Search for the cell housing the specified text and yield its (X, Y) center coordinate. 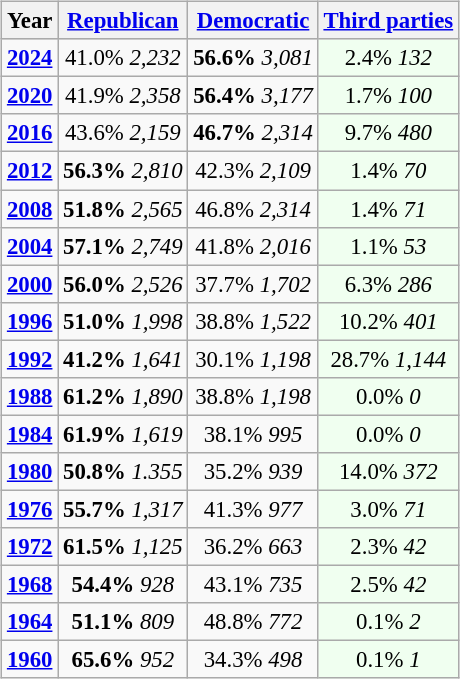
1988 (30, 396)
36.2% 663 (253, 547)
54.4% 928 (123, 584)
41.0% 2,232 (123, 58)
Democratic (253, 21)
2016 (30, 133)
34.3% 498 (253, 660)
50.8% 1.355 (123, 472)
42.3% 2,109 (253, 171)
57.1% 2,749 (123, 246)
43.6% 2,159 (123, 133)
41.8% 2,016 (253, 246)
2020 (30, 96)
1960 (30, 660)
2004 (30, 246)
1.1% 53 (388, 246)
0.1% 1 (388, 660)
61.9% 1,619 (123, 434)
56.0% 2,526 (123, 284)
41.2% 1,641 (123, 359)
2024 (30, 58)
Year (30, 21)
6.3% 286 (388, 284)
30.1% 1,198 (253, 359)
1968 (30, 584)
2012 (30, 171)
1964 (30, 622)
61.5% 1,125 (123, 547)
46.8% 2,314 (253, 209)
1.7% 100 (388, 96)
46.7% 2,314 (253, 133)
2.3% 42 (388, 547)
38.8% 1,198 (253, 396)
48.8% 772 (253, 622)
38.1% 995 (253, 434)
38.8% 1,522 (253, 321)
55.7% 1,317 (123, 509)
1980 (30, 472)
2008 (30, 209)
Republican (123, 21)
51.0% 1,998 (123, 321)
65.6% 952 (123, 660)
35.2% 939 (253, 472)
51.1% 809 (123, 622)
1992 (30, 359)
56.3% 2,810 (123, 171)
28.7% 1,144 (388, 359)
1996 (30, 321)
2.5% 42 (388, 584)
37.7% 1,702 (253, 284)
Third parties (388, 21)
51.8% 2,565 (123, 209)
3.0% 71 (388, 509)
1.4% 71 (388, 209)
10.2% 401 (388, 321)
43.1% 735 (253, 584)
56.4% 3,177 (253, 96)
2.4% 132 (388, 58)
1976 (30, 509)
41.9% 2,358 (123, 96)
56.6% 3,081 (253, 58)
1972 (30, 547)
61.2% 1,890 (123, 396)
2000 (30, 284)
41.3% 977 (253, 509)
1.4% 70 (388, 171)
1984 (30, 434)
0.1% 2 (388, 622)
14.0% 372 (388, 472)
9.7% 480 (388, 133)
